Find where the given text appears and provide that cell's center as [x, y] coordinate. 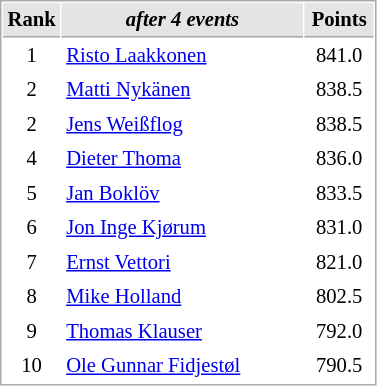
7 [32, 262]
Jan Boklöv [183, 194]
Risto Laakkonen [183, 56]
Thomas Klauser [183, 332]
4 [32, 158]
Matti Nykänen [183, 90]
Ernst Vettori [183, 262]
790.5 [340, 366]
Rank [32, 20]
10 [32, 366]
Ole Gunnar Fidjestøl [183, 366]
836.0 [340, 158]
821.0 [340, 262]
1 [32, 56]
Jens Weißflog [183, 124]
802.5 [340, 296]
after 4 events [183, 20]
833.5 [340, 194]
8 [32, 296]
Mike Holland [183, 296]
Points [340, 20]
9 [32, 332]
6 [32, 228]
792.0 [340, 332]
Jon Inge Kjørum [183, 228]
5 [32, 194]
831.0 [340, 228]
841.0 [340, 56]
Dieter Thoma [183, 158]
